Locate the cell with the specified text and output its (X, Y) center coordinate. 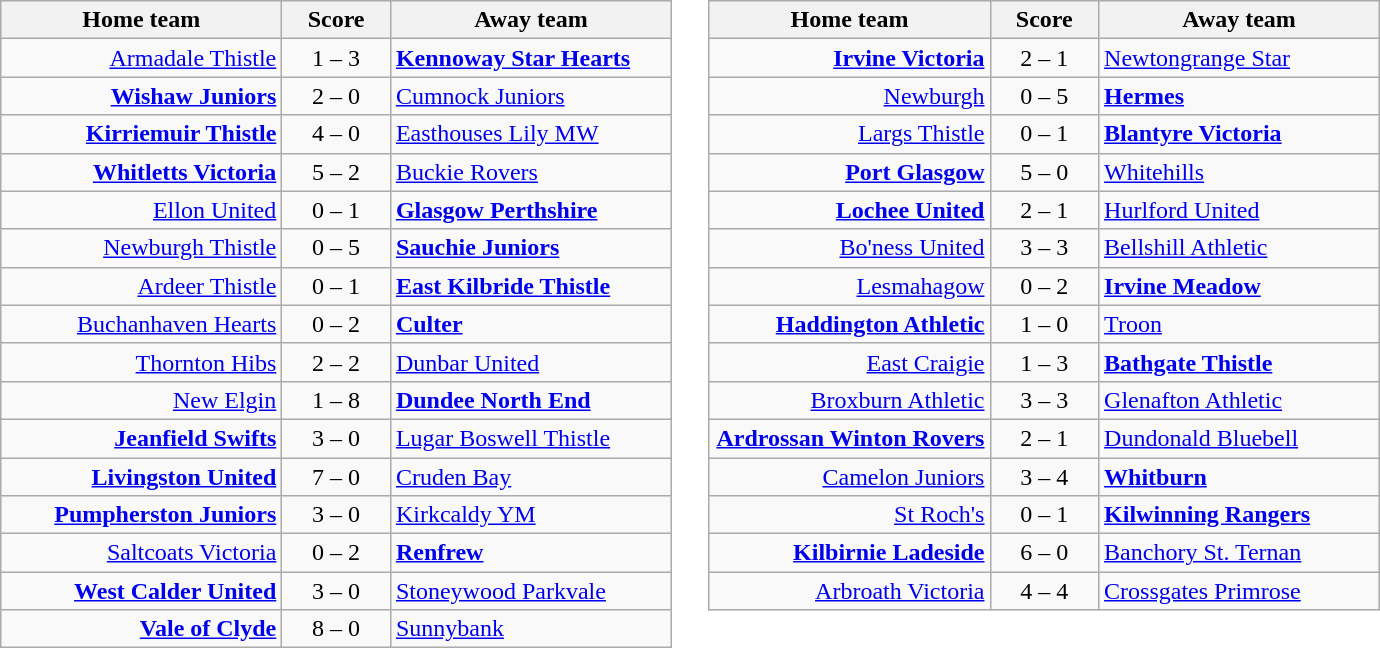
Glasgow Perthshire (530, 210)
Sauchie Juniors (530, 248)
Irvine Meadow (1240, 286)
Cruden Bay (530, 477)
1 – 8 (336, 400)
4 – 0 (336, 134)
2 – 2 (336, 362)
Dundonald Bluebell (1240, 438)
Largs Thistle (850, 134)
Buckie Rovers (530, 172)
Broxburn Athletic (850, 400)
West Calder United (142, 591)
Livingston United (142, 477)
Lesmahagow (850, 286)
Newburgh Thistle (142, 248)
Troon (1240, 324)
Armadale Thistle (142, 58)
Haddington Athletic (850, 324)
Crossgates Primrose (1240, 591)
Arbroath Victoria (850, 591)
Stoneywood Parkvale (530, 591)
Bo'ness United (850, 248)
7 – 0 (336, 477)
Port Glasgow (850, 172)
Ardrossan Winton Rovers (850, 438)
Whitletts Victoria (142, 172)
Kennoway Star Hearts (530, 58)
Blantyre Victoria (1240, 134)
St Roch's (850, 515)
2 – 0 (336, 96)
Hurlford United (1240, 210)
Kirkcaldy YM (530, 515)
Jeanfield Swifts (142, 438)
Cumnock Juniors (530, 96)
Dunbar United (530, 362)
Banchory St. Ternan (1240, 553)
8 – 0 (336, 629)
Hermes (1240, 96)
Lugar Boswell Thistle (530, 438)
Ardeer Thistle (142, 286)
Dundee North End (530, 400)
4 – 4 (1044, 591)
Lochee United (850, 210)
East Craigie (850, 362)
Easthouses Lily MW (530, 134)
Bathgate Thistle (1240, 362)
Kilwinning Rangers (1240, 515)
3 – 4 (1044, 477)
Glenafton Athletic (1240, 400)
Whitehills (1240, 172)
Kirriemuir Thistle (142, 134)
Camelon Juniors (850, 477)
Irvine Victoria (850, 58)
1 – 0 (1044, 324)
Wishaw Juniors (142, 96)
Bellshill Athletic (1240, 248)
Sunnybank (530, 629)
Renfrew (530, 553)
6 – 0 (1044, 553)
Culter (530, 324)
5 – 0 (1044, 172)
Buchanhaven Hearts (142, 324)
New Elgin (142, 400)
Ellon United (142, 210)
Pumpherston Juniors (142, 515)
Kilbirnie Ladeside (850, 553)
Thornton Hibs (142, 362)
Vale of Clyde (142, 629)
Newburgh (850, 96)
East Kilbride Thistle (530, 286)
5 – 2 (336, 172)
Newtongrange Star (1240, 58)
Saltcoats Victoria (142, 553)
Whitburn (1240, 477)
